Identify which cell holds the provided text, then report its (X, Y) central coordinate. 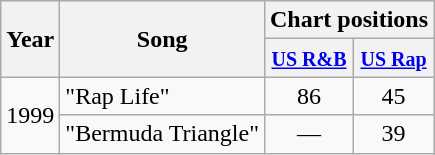
US Rap (394, 58)
"Bermuda Triangle" (162, 134)
Chart positions (348, 20)
1999 (30, 115)
— (308, 134)
39 (394, 134)
86 (308, 96)
"Rap Life" (162, 96)
Year (30, 39)
Song (162, 39)
45 (394, 96)
US R&B (308, 58)
